Return (x, y) of the center of cell containing provided text 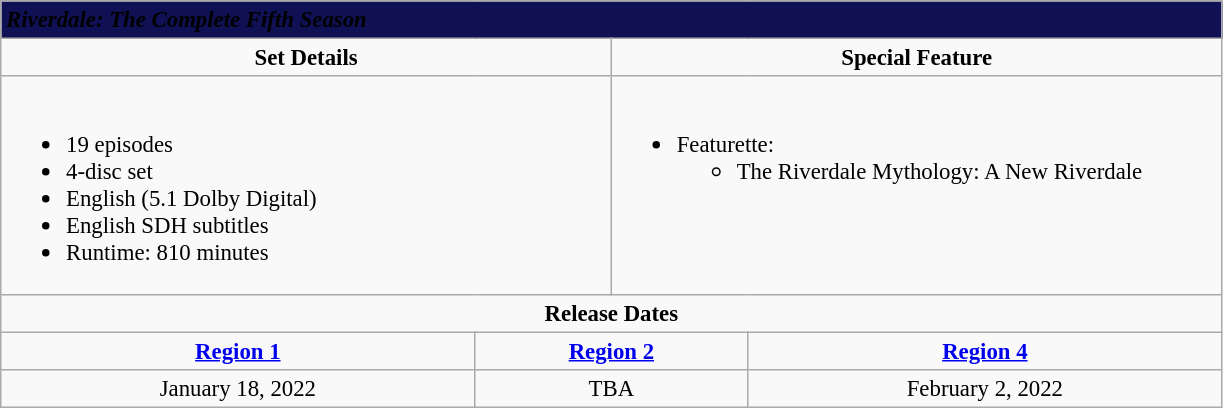
19 episodes4-disc setEnglish (5.1 Dolby Digital)English SDH subtitlesRuntime: 810 minutes (306, 185)
Region 2 (612, 351)
TBA (612, 388)
Set Details (306, 58)
Region 1 (238, 351)
Region 4 (985, 351)
Riverdale: The Complete Fifth Season (612, 20)
January 18, 2022 (238, 388)
Special Feature (916, 58)
Featurette:The Riverdale Mythology: A New Riverdale (916, 185)
February 2, 2022 (985, 388)
Release Dates (612, 313)
